Capture the cell that displays the provided text and extract its (x, y) central coordinate. 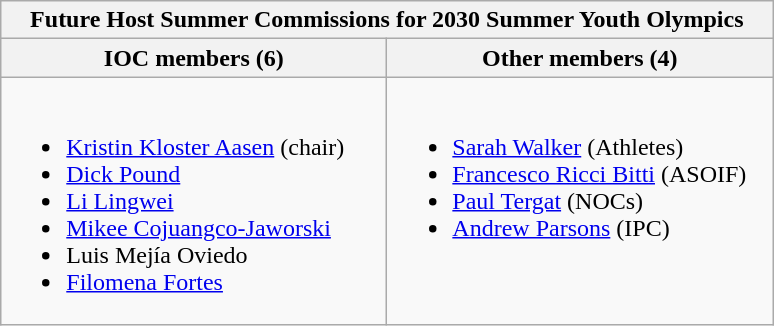
Future Host Summer Commissions for 2030 Summer Youth Olympics (387, 20)
IOC members (6) (194, 58)
Sarah Walker (Athletes) Francesco Ricci Bitti (ASOIF) Paul Tergat (NOCs) Andrew Parsons (IPC) (580, 201)
Kristin Kloster Aasen (chair) Dick Pound Li Lingwei Mikee Cojuangco-Jaworski Luis Mejía Oviedo Filomena Fortes (194, 201)
Other members (4) (580, 58)
